Locate the cell with the specified text and output its (X, Y) center coordinate. 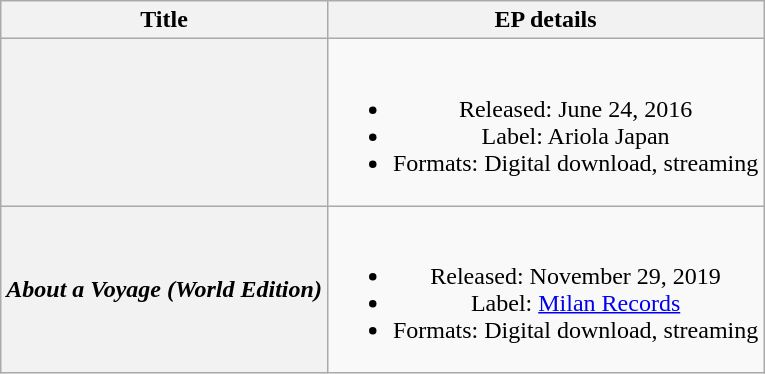
Released: June 24, 2016Label: Ariola JapanFormats: Digital download, streaming (545, 122)
Released: November 29, 2019Label: Milan RecordsFormats: Digital download, streaming (545, 290)
Title (164, 20)
About a Voyage (World Edition) (164, 290)
EP details (545, 20)
